Scan for the cell matching the given text and deliver its (x, y) coordinate at center. 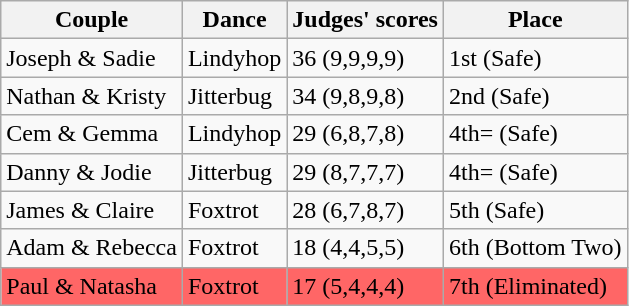
Cem & Gemma (92, 134)
Nathan & Kristy (92, 96)
29 (8,7,7,7) (366, 172)
5th (Safe) (535, 210)
34 (9,8,9,8) (366, 96)
Adam & Rebecca (92, 248)
James & Claire (92, 210)
Couple (92, 20)
6th (Bottom Two) (535, 248)
18 (4,4,5,5) (366, 248)
Paul & Natasha (92, 286)
Joseph & Sadie (92, 58)
17 (5,4,4,4) (366, 286)
Danny & Jodie (92, 172)
1st (Safe) (535, 58)
28 (6,7,8,7) (366, 210)
2nd (Safe) (535, 96)
Place (535, 20)
7th (Eliminated) (535, 286)
Dance (234, 20)
36 (9,9,9,9) (366, 58)
29 (6,8,7,8) (366, 134)
Judges' scores (366, 20)
